Search for the cell housing the specified text and yield its (X, Y) center coordinate. 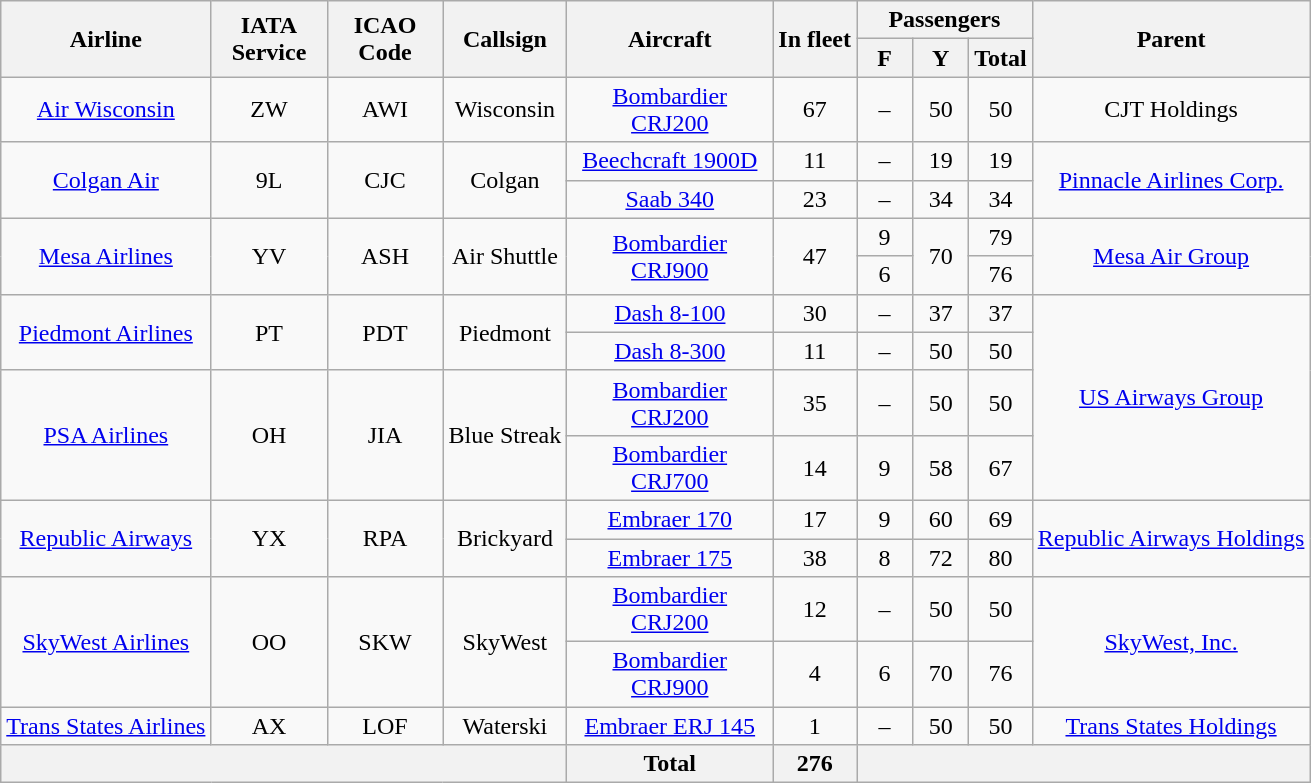
276 (815, 764)
Pinnacle Airlines Corp. (1171, 180)
Colgan Air (106, 180)
80 (1001, 557)
23 (815, 199)
Dash 8-100 (670, 313)
Air Shuttle (505, 256)
17 (815, 519)
AWI (385, 110)
Embraer ERJ 145 (670, 726)
OO (269, 642)
69 (1001, 519)
In fleet (815, 39)
47 (815, 256)
12 (815, 610)
Mesa Air Group (1171, 256)
SkyWest, Inc. (1171, 642)
58 (941, 468)
4 (815, 674)
SKW (385, 642)
Passengers (945, 20)
PSA Airlines (106, 435)
Blue Streak (505, 435)
PDT (385, 332)
Embraer 170 (670, 519)
Air Wisconsin (106, 110)
YV (269, 256)
30 (815, 313)
Republic Airways Holdings (1171, 538)
Piedmont (505, 332)
14 (815, 468)
PT (269, 332)
Beechcraft 1900D (670, 161)
38 (815, 557)
Dash 8-300 (670, 351)
AX (269, 726)
SkyWest Airlines (106, 642)
IATA Service (269, 39)
Republic Airways (106, 538)
Y (941, 58)
ASH (385, 256)
Colgan (505, 180)
JIA (385, 435)
Wisconsin (505, 110)
CJT Holdings (1171, 110)
Waterski (505, 726)
Mesa Airlines (106, 256)
Saab 340 (670, 199)
Trans States Holdings (1171, 726)
Embraer 175 (670, 557)
Callsign (505, 39)
YX (269, 538)
LOF (385, 726)
F (885, 58)
US Airways Group (1171, 397)
Piedmont Airlines (106, 332)
79 (1001, 237)
9L (269, 180)
35 (815, 402)
72 (941, 557)
60 (941, 519)
Trans States Airlines (106, 726)
Brickyard (505, 538)
ZW (269, 110)
Airline (106, 39)
8 (885, 557)
1 (815, 726)
ICAO Code (385, 39)
RPA (385, 538)
CJC (385, 180)
Parent (1171, 39)
OH (269, 435)
Aircraft (670, 39)
Bombardier CRJ700 (670, 468)
SkyWest (505, 642)
